For the text-containing cell, return its midpoint in (x, y) coordinate format. 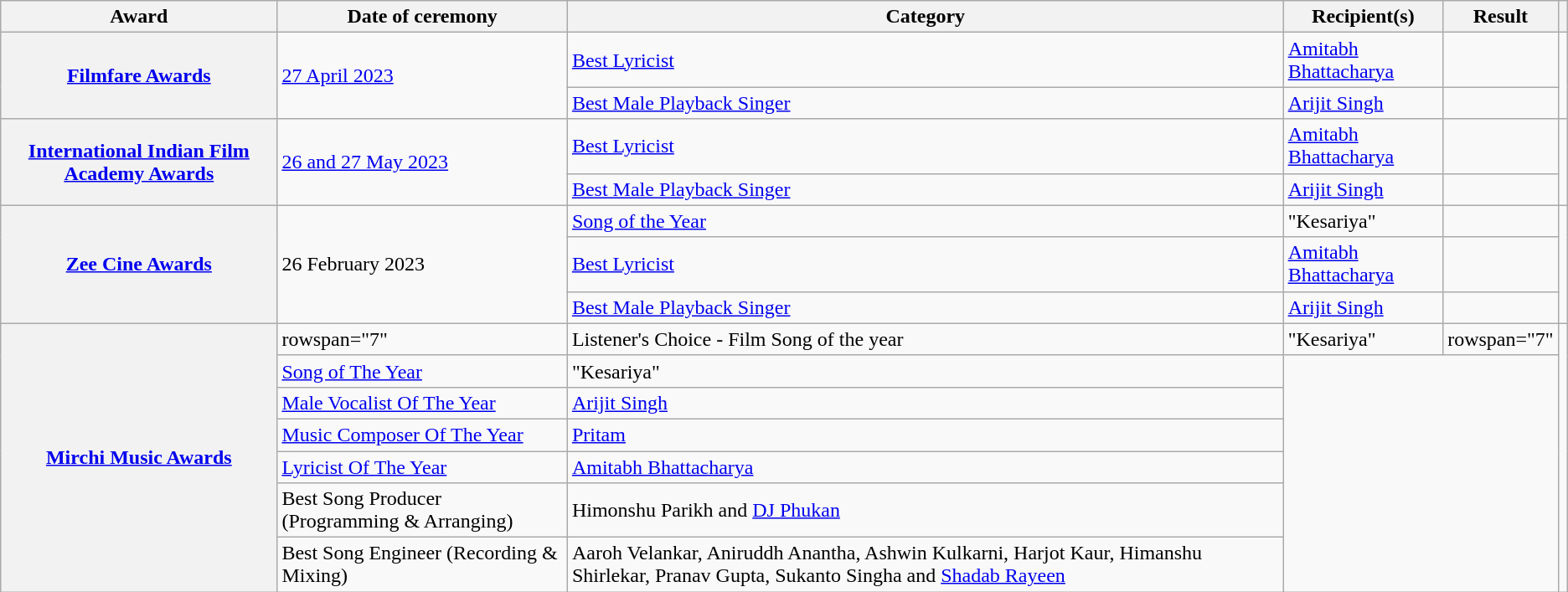
27 April 2023 (422, 75)
26 February 2023 (422, 265)
Mirchi Music Awards (139, 457)
Award (139, 17)
Listener's Choice - Film Song of the year (925, 339)
Filmfare Awards (139, 75)
Date of ceremony (422, 17)
Best Song Producer (Programming & Arranging) (422, 511)
26 and 27 May 2023 (422, 162)
Result (1501, 17)
Lyricist Of The Year (422, 466)
Himonshu Parikh and DJ Phukan (925, 511)
Male Vocalist Of The Year (422, 403)
Aaroh Velankar, Aniruddh Anantha, Ashwin Kulkarni, Harjot Kaur, Himanshu Shirlekar, Pranav Gupta, Sukanto Singha and Shadab Rayeen (925, 564)
Recipient(s) (1364, 17)
Music Composer Of The Year (422, 435)
International Indian Film Academy Awards (139, 162)
Pritam (925, 435)
Category (925, 17)
Song of The Year (422, 371)
Zee Cine Awards (139, 265)
Best Song Engineer (Recording & Mixing) (422, 564)
Song of the Year (925, 221)
